Extract the (x, y) coordinate from the center of the cell holding the provided text.  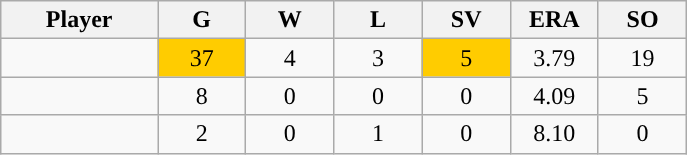
3.79 (554, 58)
ERA (554, 20)
L (378, 20)
8.10 (554, 134)
37 (202, 58)
2 (202, 134)
G (202, 20)
SO (642, 20)
1 (378, 134)
19 (642, 58)
4 (290, 58)
SV (466, 20)
4.09 (554, 96)
Player (80, 20)
W (290, 20)
3 (378, 58)
8 (202, 96)
